Capture the cell that displays the provided text and extract its [x, y] central coordinate. 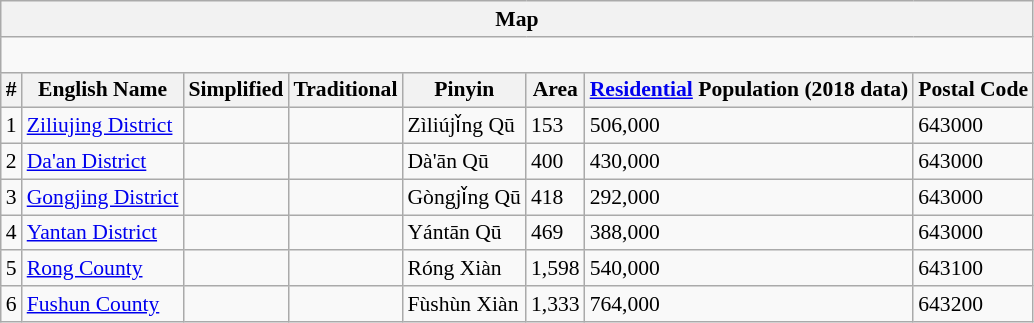
Area [556, 90]
540,000 [750, 269]
469 [556, 233]
Simplified [236, 90]
Traditional [345, 90]
Dà'ān Qū [464, 162]
Da'an District [103, 162]
Map [517, 19]
764,000 [750, 304]
1,333 [556, 304]
Gòngjǐng Qū [464, 197]
153 [556, 126]
Rong County [103, 269]
3 [12, 197]
418 [556, 197]
English Name [103, 90]
388,000 [750, 233]
Fùshùn Xiàn [464, 304]
Postal Code [973, 90]
292,000 [750, 197]
# [12, 90]
1 [12, 126]
2 [12, 162]
Fushun County [103, 304]
Pinyin [464, 90]
1,598 [556, 269]
Zìliújǐng Qū [464, 126]
506,000 [750, 126]
Residential Population (2018 data) [750, 90]
Ziliujing District [103, 126]
400 [556, 162]
643200 [973, 304]
643100 [973, 269]
Yantan District [103, 233]
430,000 [750, 162]
6 [12, 304]
Róng Xiàn [464, 269]
Gongjing District [103, 197]
5 [12, 269]
Yántān Qū [464, 233]
4 [12, 233]
